Return [x, y] of the center of cell containing provided text 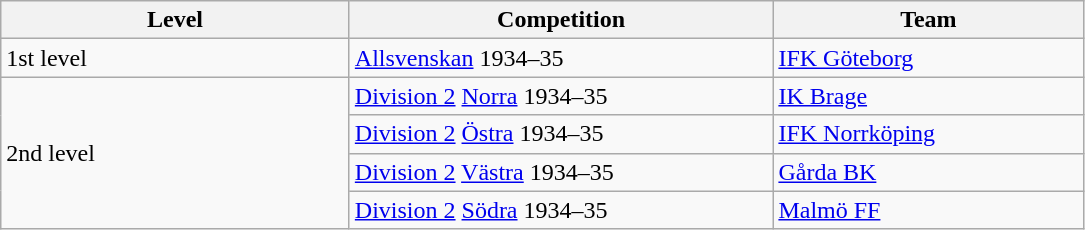
Malmö FF [928, 210]
Level [176, 20]
Competition [561, 20]
Division 2 Södra 1934–35 [561, 210]
Division 2 Östra 1934–35 [561, 134]
Division 2 Norra 1934–35 [561, 96]
IFK Göteborg [928, 58]
IK Brage [928, 96]
Allsvenskan 1934–35 [561, 58]
Team [928, 20]
1st level [176, 58]
Gårda BK [928, 172]
IFK Norrköping [928, 134]
Division 2 Västra 1934–35 [561, 172]
2nd level [176, 153]
